Identify which cell holds the provided text, then report its [X, Y] central coordinate. 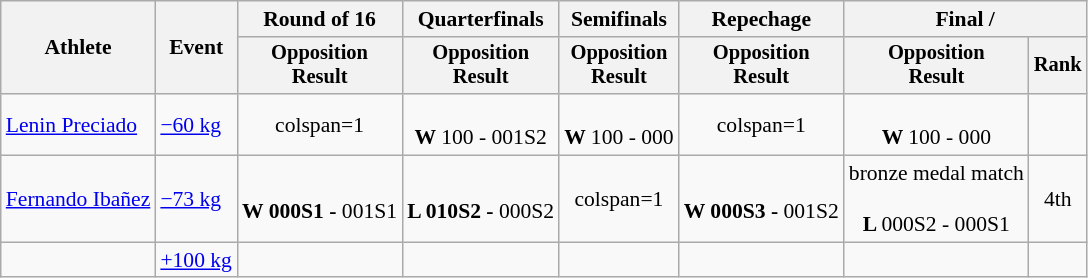
W 000S1 - 001S1 [320, 200]
Lenin Preciado [78, 124]
W 100 - 001S2 [480, 124]
W 000S3 - 001S2 [762, 200]
Rank [1058, 66]
−73 kg [196, 200]
Athlete [78, 48]
Quarterfinals [480, 19]
Repechage [762, 19]
L 010S2 - 000S2 [480, 200]
Fernando Ibañez [78, 200]
Semifinals [618, 19]
Round of 16 [320, 19]
4th [1058, 200]
−60 kg [196, 124]
+100 kg [196, 260]
bronze medal matchL 000S2 - 000S1 [936, 200]
Event [196, 48]
Final / [966, 19]
